Return the [X, Y] coordinate for the center point of the cell that contains the specified text.  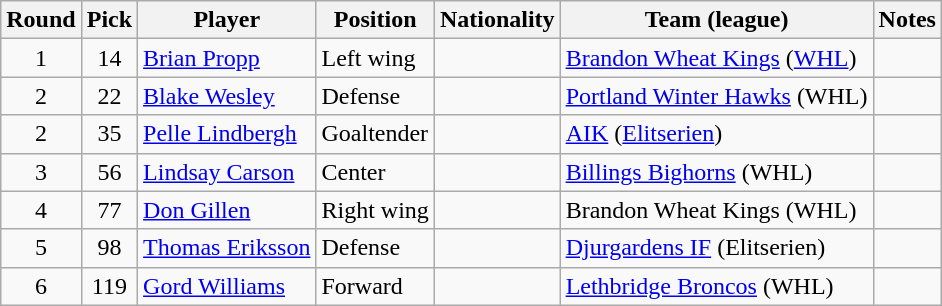
Center [375, 172]
4 [41, 210]
6 [41, 286]
Pelle Lindbergh [227, 134]
Brian Propp [227, 58]
Pick [109, 20]
Goaltender [375, 134]
Portland Winter Hawks (WHL) [716, 96]
Thomas Eriksson [227, 248]
Position [375, 20]
Billings Bighorns (WHL) [716, 172]
Djurgardens IF (Elitserien) [716, 248]
Gord Williams [227, 286]
Don Gillen [227, 210]
35 [109, 134]
119 [109, 286]
AIK (Elitserien) [716, 134]
56 [109, 172]
14 [109, 58]
Forward [375, 286]
Lindsay Carson [227, 172]
Lethbridge Broncos (WHL) [716, 286]
Team (league) [716, 20]
Blake Wesley [227, 96]
3 [41, 172]
Player [227, 20]
5 [41, 248]
98 [109, 248]
Nationality [497, 20]
Round [41, 20]
Left wing [375, 58]
Notes [907, 20]
1 [41, 58]
22 [109, 96]
77 [109, 210]
Right wing [375, 210]
